Identify which cell holds the provided text, then report its [x, y] central coordinate. 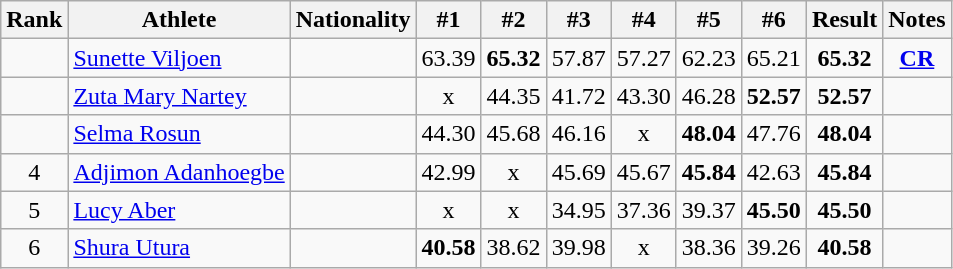
63.39 [448, 58]
Shura Utura [179, 248]
Notes [917, 20]
#1 [448, 20]
57.87 [578, 58]
Adjimon Adanhoegbe [179, 172]
6 [34, 248]
#2 [514, 20]
46.16 [578, 134]
Zuta Mary Nartey [179, 96]
34.95 [578, 210]
38.62 [514, 248]
46.28 [708, 96]
44.35 [514, 96]
45.67 [644, 172]
38.36 [708, 248]
#5 [708, 20]
39.26 [774, 248]
45.69 [578, 172]
39.98 [578, 248]
Selma Rosun [179, 134]
Lucy Aber [179, 210]
Athlete [179, 20]
57.27 [644, 58]
5 [34, 210]
Nationality [353, 20]
39.37 [708, 210]
45.68 [514, 134]
47.76 [774, 134]
4 [34, 172]
Rank [34, 20]
44.30 [448, 134]
41.72 [578, 96]
#6 [774, 20]
#3 [578, 20]
65.21 [774, 58]
62.23 [708, 58]
CR [917, 58]
#4 [644, 20]
43.30 [644, 96]
Sunette Viljoen [179, 58]
42.99 [448, 172]
42.63 [774, 172]
37.36 [644, 210]
Result [844, 20]
